Return (X, Y) of the center of cell containing provided text 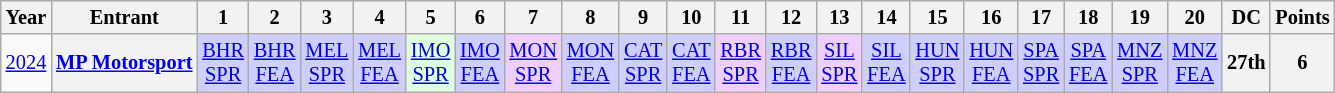
DC (1246, 17)
MELSPR (326, 63)
IMOSPR (430, 63)
MNZSPR (1140, 63)
20 (1194, 17)
MONFEA (590, 63)
HUNSPR (937, 63)
5 (430, 17)
11 (740, 17)
RBRSPR (740, 63)
Points (1302, 17)
SPASPR (1041, 63)
SILSPR (839, 63)
7 (534, 17)
SPAFEA (1088, 63)
12 (791, 17)
9 (643, 17)
BHRSPR (223, 63)
Entrant (124, 17)
10 (691, 17)
19 (1140, 17)
14 (886, 17)
MNZFEA (1194, 63)
SILFEA (886, 63)
HUNFEA (991, 63)
BHRFEA (275, 63)
17 (1041, 17)
MONSPR (534, 63)
18 (1088, 17)
3 (326, 17)
RBRFEA (791, 63)
IMOFEA (480, 63)
16 (991, 17)
2024 (26, 63)
4 (380, 17)
15 (937, 17)
CATFEA (691, 63)
8 (590, 17)
2 (275, 17)
MP Motorsport (124, 63)
MELFEA (380, 63)
1 (223, 17)
27th (1246, 63)
13 (839, 17)
Year (26, 17)
CATSPR (643, 63)
